Return the (X, Y) coordinate for the center point of the cell that contains the specified text.  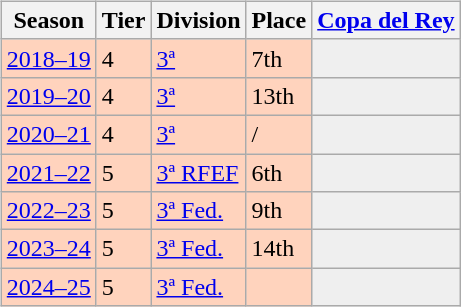
13th (279, 96)
Copa del Rey (386, 20)
14th (279, 249)
Place (279, 20)
2021–22 (48, 173)
Tier (124, 20)
2022–23 (48, 211)
2023–24 (48, 249)
6th (279, 173)
Season (48, 20)
2024–25 (48, 287)
/ (279, 134)
9th (279, 211)
Division (198, 20)
2018–19 (48, 58)
2020–21 (48, 134)
3ª RFEF (198, 173)
7th (279, 58)
2019–20 (48, 96)
